Pinpoint the cell where the given text exists, returning its [X, Y] midpoint coordinate. 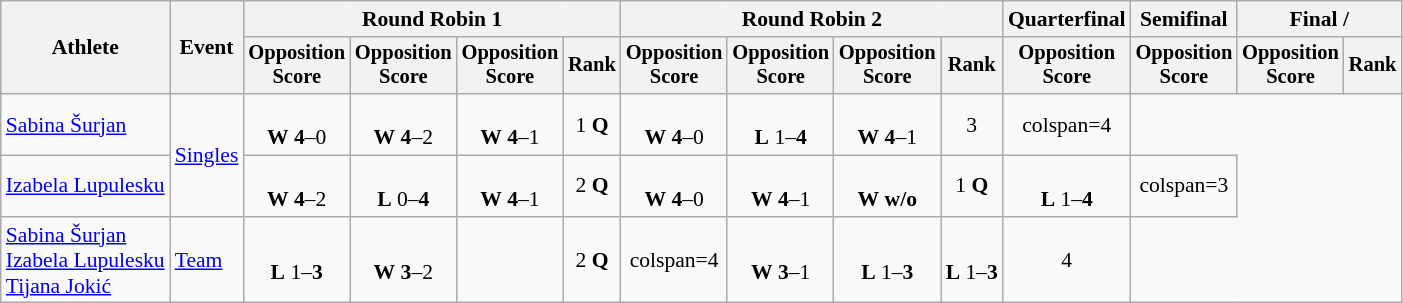
2 Q [592, 186]
Round Robin 2 [812, 19]
Athlete [86, 48]
Sabina Šurjan [86, 124]
Quarterfinal [1067, 19]
Singles [207, 155]
Round Robin 1 [432, 19]
colspan=3 [1184, 186]
Event [207, 48]
Izabela Lupulesku [86, 186]
colspan=4 [1067, 124]
Final / [1319, 19]
3 [972, 124]
W w/o [888, 186]
Semifinal [1184, 19]
L 0–4 [404, 186]
